Return (X, Y) of the center of cell containing provided text 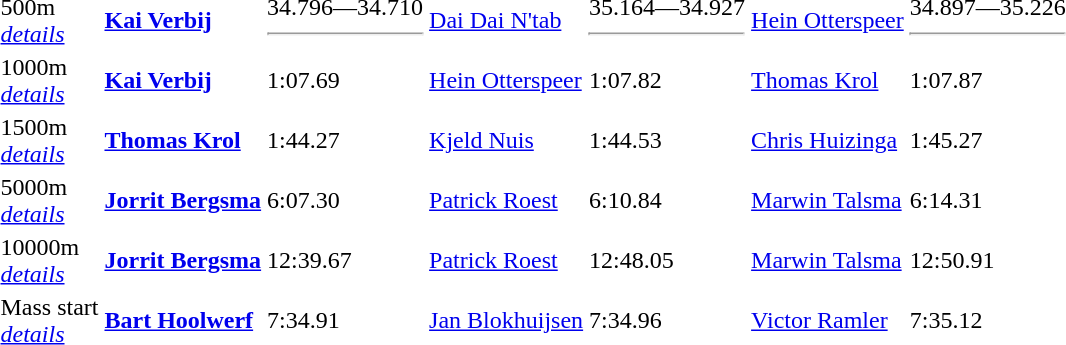
1:44.27 (346, 140)
6:10.84 (668, 200)
12:48.05 (668, 260)
Hein Otterspeer (506, 80)
1:07.82 (668, 80)
6:07.30 (346, 200)
Chris Huizinga (828, 140)
Kai Verbij (183, 80)
12:39.67 (346, 260)
1:44.53 (668, 140)
Kjeld Nuis (506, 140)
1:07.69 (346, 80)
